Search for the cell housing the specified text and yield its (x, y) center coordinate. 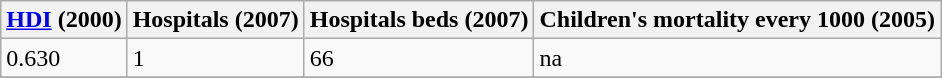
Hospitals (2007) (216, 20)
66 (419, 58)
HDI (2000) (64, 20)
1 (216, 58)
0.630 (64, 58)
na (738, 58)
Hospitals beds (2007) (419, 20)
Children's mortality every 1000 (2005) (738, 20)
